Find where the given text appears and provide that cell's center as [x, y] coordinate. 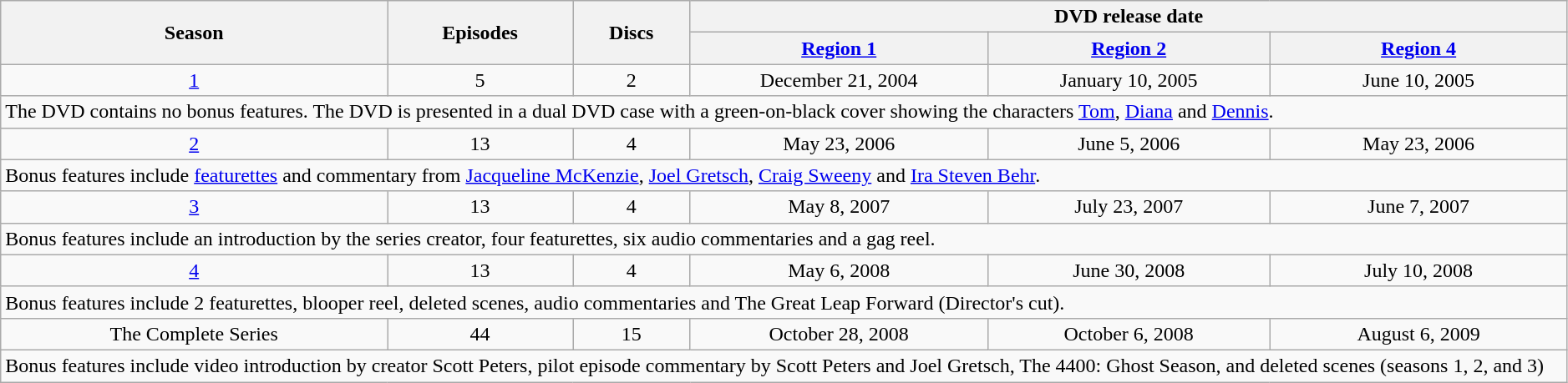
15 [632, 334]
July 23, 2007 [1129, 207]
December 21, 2004 [839, 80]
May 8, 2007 [839, 207]
May 6, 2008 [839, 270]
Region 4 [1418, 48]
June 30, 2008 [1129, 270]
The DVD contains no bonus features. The DVD is presented in a dual DVD case with a green-on-black cover showing the characters Tom, Diana and Dennis. [784, 112]
Discs [632, 33]
Region 1 [839, 48]
January 10, 2005 [1129, 80]
The Complete Series [194, 334]
August 6, 2009 [1418, 334]
June 7, 2007 [1418, 207]
Bonus features include 2 featurettes, blooper reel, deleted scenes, audio commentaries and The Great Leap Forward (Director's cut). [784, 302]
Region 2 [1129, 48]
June 5, 2006 [1129, 144]
June 10, 2005 [1418, 80]
44 [480, 334]
5 [480, 80]
DVD release date [1129, 17]
Bonus features include featurettes and commentary from Jacqueline McKenzie, Joel Gretsch, Craig Sweeny and Ira Steven Behr. [784, 175]
3 [194, 207]
July 10, 2008 [1418, 270]
October 6, 2008 [1129, 334]
1 [194, 80]
Season [194, 33]
Bonus features include an introduction by the series creator, four featurettes, six audio commentaries and a gag reel. [784, 239]
October 28, 2008 [839, 334]
Episodes [480, 33]
